Pinpoint the cell where the given text exists, returning its (x, y) midpoint coordinate. 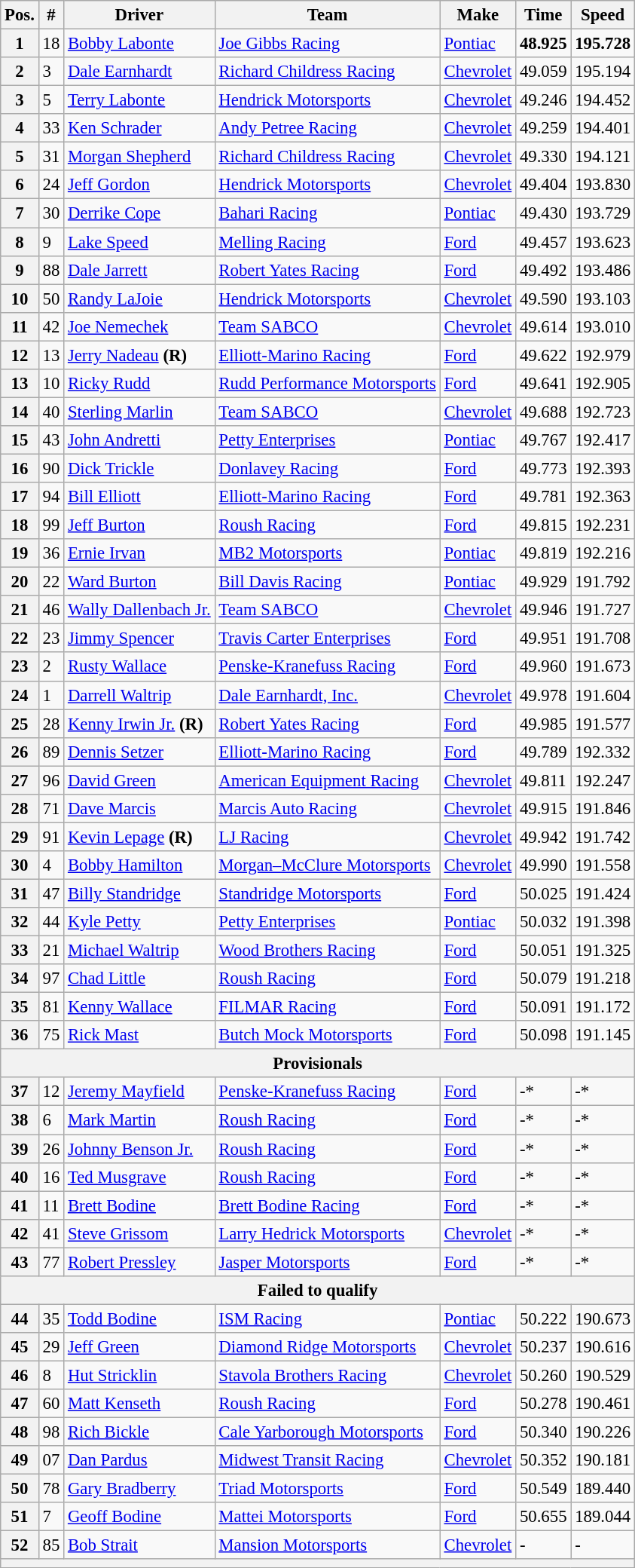
Billy Standridge (139, 893)
49.915 (544, 809)
Steve Grissom (139, 1233)
Bob Strait (139, 1545)
Lake Speed (139, 242)
50.025 (544, 893)
Mark Martin (139, 1120)
Time (544, 15)
96 (51, 780)
49.773 (544, 468)
77 (51, 1262)
89 (51, 752)
Dennis Setzer (139, 752)
Darrell Waltrip (139, 695)
49.614 (544, 326)
49.246 (544, 100)
49.457 (544, 242)
Joe Nemechek (139, 326)
49.960 (544, 667)
193.729 (603, 213)
American Equipment Racing (327, 780)
Morgan Shepherd (139, 157)
50.237 (544, 1347)
Dave Marcis (139, 809)
Dan Pardus (139, 1460)
50.549 (544, 1489)
Robert Pressley (139, 1262)
Rich Bickle (139, 1432)
194.121 (603, 157)
49.622 (544, 355)
193.486 (603, 270)
99 (51, 525)
Kyle Petty (139, 922)
98 (51, 1432)
Make (478, 15)
Wally Dallenbach Jr. (139, 610)
50.352 (544, 1460)
Mattei Motorsports (327, 1517)
Matt Kenseth (139, 1404)
Gary Bradberry (139, 1489)
Johnny Benson Jr. (139, 1149)
Standridge Motorsports (327, 893)
Morgan–McClure Motorsports (327, 865)
David Green (139, 780)
194.401 (603, 128)
Ken Schrader (139, 128)
192.393 (603, 468)
49.330 (544, 157)
MB2 Motorsports (327, 553)
Bahari Racing (327, 213)
Joe Gibbs Racing (327, 44)
Todd Bodine (139, 1318)
49.985 (544, 724)
191.604 (603, 695)
Rick Mast (139, 1035)
Diamond Ridge Motorsports (327, 1347)
Jimmy Spencer (139, 639)
49.990 (544, 865)
50.278 (544, 1404)
FILMAR Racing (327, 1007)
91 (51, 837)
190.181 (603, 1460)
Sterling Marlin (139, 412)
190.529 (603, 1375)
Team (327, 15)
Ernie Irvan (139, 553)
60 (51, 1404)
Rudd Performance Motorsports (327, 384)
191.145 (603, 1035)
Rusty Wallace (139, 667)
17 (20, 497)
49.641 (544, 384)
192.332 (603, 752)
Jasper Motorsports (327, 1262)
20 (20, 582)
191.846 (603, 809)
Geoff Bodine (139, 1517)
50.655 (544, 1517)
Triad Motorsports (327, 1489)
50.032 (544, 922)
Brett Bodine Racing (327, 1205)
90 (51, 468)
50.222 (544, 1318)
Dale Jarrett (139, 270)
Cale Yarborough Motorsports (327, 1432)
49.259 (544, 128)
Larry Hedrick Motorsports (327, 1233)
Kenny Wallace (139, 1007)
LJ Racing (327, 837)
49.430 (544, 213)
Midwest Transit Racing (327, 1460)
192.363 (603, 497)
189.044 (603, 1517)
49.590 (544, 299)
Dick Trickle (139, 468)
49.811 (544, 780)
32 (20, 922)
191.218 (603, 978)
25 (20, 724)
Jerry Nadeau (R) (139, 355)
Donlavey Racing (327, 468)
Randy LaJoie (139, 299)
78 (51, 1489)
49.819 (544, 553)
Bill Davis Racing (327, 582)
49.951 (544, 639)
49.767 (544, 440)
# (51, 15)
49 (20, 1460)
191.398 (603, 922)
Brett Bodine (139, 1205)
27 (20, 780)
75 (51, 1035)
71 (51, 809)
191.792 (603, 582)
Hut Stricklin (139, 1375)
192.979 (603, 355)
Butch Mock Motorsports (327, 1035)
50.051 (544, 951)
15 (20, 440)
191.325 (603, 951)
Speed (603, 15)
193.830 (603, 185)
192.723 (603, 412)
49.404 (544, 185)
50.340 (544, 1432)
John Andretti (139, 440)
Ricky Rudd (139, 384)
97 (51, 978)
49.942 (544, 837)
192.231 (603, 525)
Derrike Cope (139, 213)
Ted Musgrave (139, 1177)
190.673 (603, 1318)
191.172 (603, 1007)
195.194 (603, 72)
Ward Burton (139, 582)
Stavola Brothers Racing (327, 1375)
192.905 (603, 384)
192.417 (603, 440)
192.216 (603, 553)
Kenny Irwin Jr. (R) (139, 724)
Bobby Labonte (139, 44)
Bill Elliott (139, 497)
Terry Labonte (139, 100)
191.424 (603, 893)
192.247 (603, 780)
Mansion Motorsports (327, 1545)
Michael Waltrip (139, 951)
Melling Racing (327, 242)
50.091 (544, 1007)
Dale Earnhardt, Inc. (327, 695)
49.815 (544, 525)
49.929 (544, 582)
52 (20, 1545)
194.452 (603, 100)
191.727 (603, 610)
193.103 (603, 299)
191.558 (603, 865)
191.673 (603, 667)
49.978 (544, 695)
49.946 (544, 610)
49.492 (544, 270)
39 (20, 1149)
51 (20, 1517)
94 (51, 497)
14 (20, 412)
50.260 (544, 1375)
Jeremy Mayfield (139, 1092)
45 (20, 1347)
Jeff Gordon (139, 185)
195.728 (603, 44)
49.059 (544, 72)
191.708 (603, 639)
ISM Racing (327, 1318)
34 (20, 978)
Wood Brothers Racing (327, 951)
Jeff Burton (139, 525)
Bobby Hamilton (139, 865)
49.781 (544, 497)
37 (20, 1092)
193.010 (603, 326)
88 (51, 270)
Provisionals (318, 1064)
191.742 (603, 837)
50.079 (544, 978)
Driver (139, 15)
Andy Petree Racing (327, 128)
38 (20, 1120)
50.098 (544, 1035)
190.226 (603, 1432)
Kevin Lepage (R) (139, 837)
190.461 (603, 1404)
07 (51, 1460)
Jeff Green (139, 1347)
19 (20, 553)
Failed to qualify (318, 1291)
49.688 (544, 412)
85 (51, 1545)
189.440 (603, 1489)
Travis Carter Enterprises (327, 639)
190.616 (603, 1347)
193.623 (603, 242)
191.577 (603, 724)
Pos. (20, 15)
Marcis Auto Racing (327, 809)
Dale Earnhardt (139, 72)
48 (20, 1432)
Chad Little (139, 978)
48.925 (544, 44)
81 (51, 1007)
49.789 (544, 752)
